Provide the (x, y) coordinate of the cell's center where the given text is located.  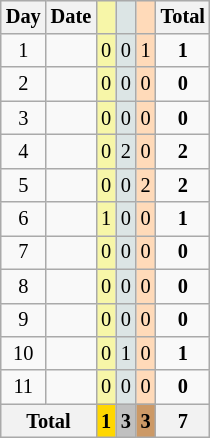
10 (24, 354)
11 (24, 387)
9 (24, 320)
Day (24, 17)
Date (71, 17)
4 (24, 152)
8 (24, 286)
6 (24, 219)
5 (24, 185)
